Scan for the cell matching the given text and deliver its [x, y] coordinate at center. 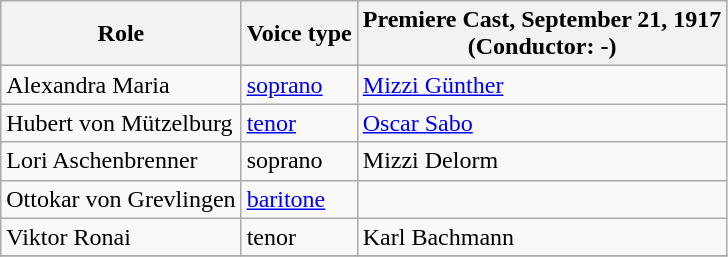
Role [121, 34]
Mizzi Günther [542, 85]
Mizzi Delorm [542, 161]
Lori Aschenbrenner [121, 161]
Premiere Cast, September 21, 1917(Conductor: -) [542, 34]
Ottokar von Grevlingen [121, 199]
Hubert von Mützelburg [121, 123]
Voice type [299, 34]
Viktor Ronai [121, 237]
Alexandra Maria [121, 85]
Karl Bachmann [542, 237]
baritone [299, 199]
Oscar Sabo [542, 123]
